Search for the cell housing the specified text and yield its [x, y] center coordinate. 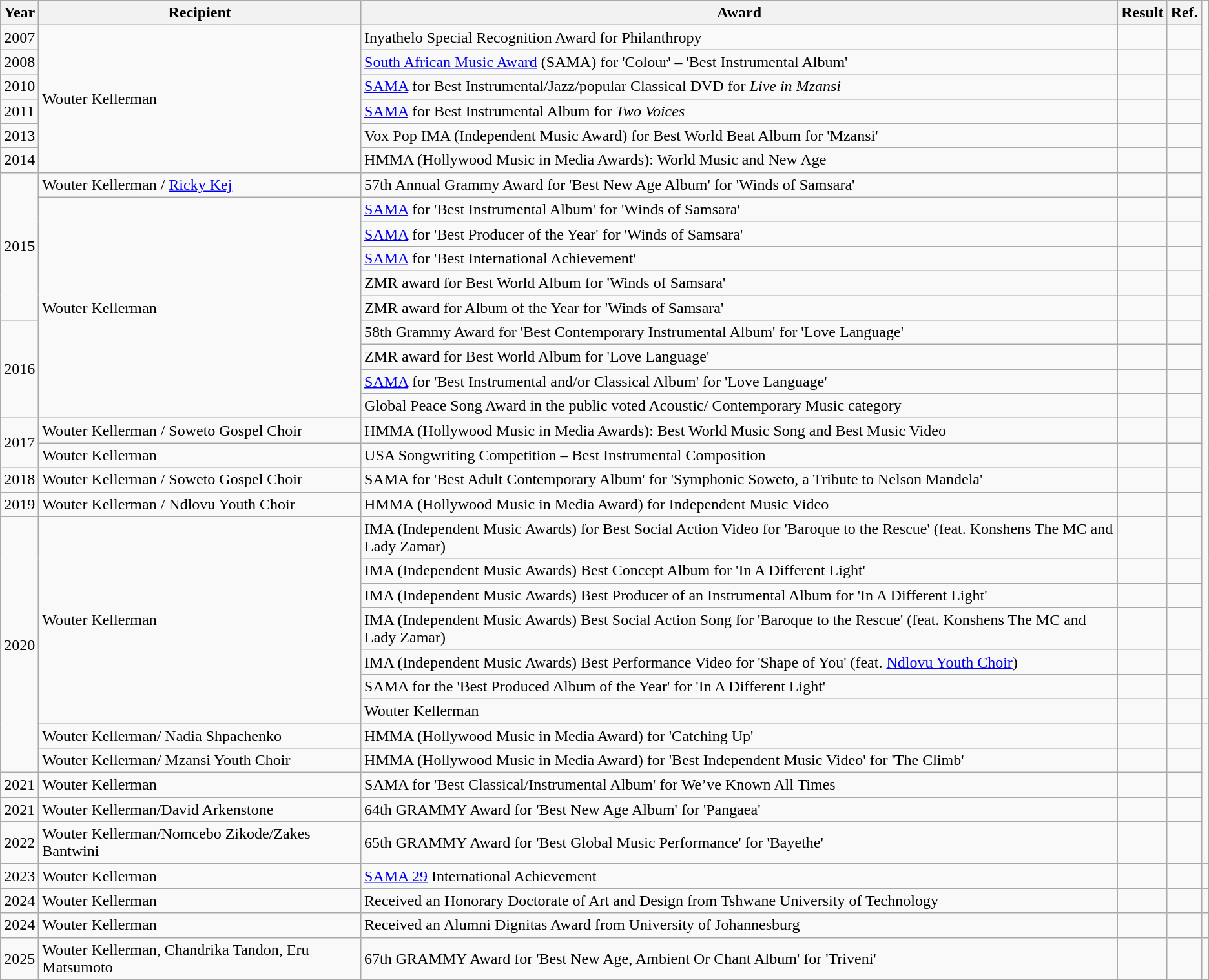
2022 [19, 843]
2008 [19, 62]
IMA (Independent Music Awards) for Best Social Action Video for 'Baroque to the Rescue' (feat. Konshens The MC and Lady Zamar) [739, 537]
Wouter Kellerman, Chandrika Tandon, Eru Matsumoto [200, 958]
Received an Alumni Dignitas Award from University of Johannesburg [739, 925]
ZMR award for Album of the Year for 'Winds of Samsara' [739, 308]
HMMA (Hollywood Music in Media Award) for 'Catching Up' [739, 735]
IMA (Independent Music Awards) Best Concept Album for 'In A Different Light' [739, 571]
2013 [19, 136]
2010 [19, 87]
Global Peace Song Award in the public voted Acoustic/ Contemporary Music category [739, 406]
Wouter Kellerman/David Arkenstone [200, 810]
2018 [19, 480]
Wouter Kellerman/ Mzansi Youth Choir [200, 761]
2017 [19, 443]
2016 [19, 369]
Recipient [200, 13]
HMMA (Hollywood Music in Media Awards): Best World Music Song and Best Music Video [739, 431]
Received an Honorary Doctorate of Art and Design from Tshwane University of Technology [739, 901]
SAMA for 'Best International Achievement' [739, 258]
South African Music Award (SAMA) for 'Colour' – 'Best Instrumental Album' [739, 62]
Wouter Kellerman/Nomcebo Zikode/Zakes Bantwini [200, 843]
Ref. [1184, 13]
USA Songwriting Competition – Best Instrumental Composition [739, 455]
Vox Pop IMA (Independent Music Award) for Best World Beat Album for 'Mzansi' [739, 136]
IMA (Independent Music Awards) Best Producer of an Instrumental Album for 'In A Different Light' [739, 595]
SAMA for the 'Best Produced Album of the Year' for 'In A Different Light' [739, 686]
65th GRAMMY Award for 'Best Global Music Performance' for 'Bayethe' [739, 843]
HMMA (Hollywood Music in Media Award) for Independent Music Video [739, 504]
58th Grammy Award for 'Best Contemporary Instrumental Album' for 'Love Language' [739, 332]
SAMA for 'Best Producer of the Year' for 'Winds of Samsara' [739, 234]
Year [19, 13]
SAMA for 'Best Classical/Instrumental Album' for We’ve Known All Times [739, 785]
Award [739, 13]
HMMA (Hollywood Music in Media Award) for 'Best Independent Music Video' for 'The Climb' [739, 761]
Wouter Kellerman / Ndlovu Youth Choir [200, 504]
SAMA for Best Instrumental/Jazz/popular Classical DVD for Live in Mzansi [739, 87]
Wouter Kellerman / Ricky Kej [200, 185]
HMMA (Hollywood Music in Media Awards): World Music and New Age [739, 160]
Inyathelo Special Recognition Award for Philanthropy [739, 37]
57th Annual Grammy Award for 'Best New Age Album' for 'Winds of Samsara' [739, 185]
64th GRAMMY Award for 'Best New Age Album' for 'Pangaea' [739, 810]
67th GRAMMY Award for 'Best New Age, Ambient Or Chant Album' for 'Triveni' [739, 958]
2015 [19, 246]
2020 [19, 644]
SAMA for 'Best Instrumental Album' for 'Winds of Samsara' [739, 209]
2025 [19, 958]
2023 [19, 876]
2019 [19, 504]
Wouter Kellerman/ Nadia Shpachenko [200, 735]
SAMA for 'Best Adult Contemporary Album' for 'Symphonic Soweto, a Tribute to Nelson Mandela' [739, 480]
IMA (Independent Music Awards) Best Social Action Song for 'Baroque to the Rescue' (feat. Konshens The MC and Lady Zamar) [739, 629]
SAMA for 'Best Instrumental and/or Classical Album' for 'Love Language' [739, 382]
SAMA for Best Instrumental Album for Two Voices [739, 111]
Result [1142, 13]
ZMR award for Best World Album for 'Winds of Samsara' [739, 283]
2007 [19, 37]
IMA (Independent Music Awards) Best Performance Video for 'Shape of You' (feat. Ndlovu Youth Choir) [739, 662]
2011 [19, 111]
ZMR award for Best World Album for 'Love Language' [739, 357]
SAMA 29 International Achievement [739, 876]
2014 [19, 160]
